Identify which cell holds the provided text, then report its (x, y) central coordinate. 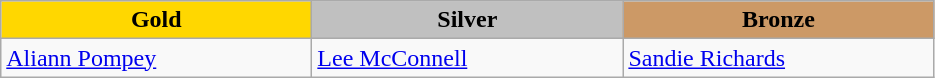
Lee McConnell (468, 58)
Gold (156, 20)
Bronze (778, 20)
Silver (468, 20)
Sandie Richards (778, 58)
Aliann Pompey (156, 58)
